Pinpoint the cell where the given text exists, returning its (X, Y) midpoint coordinate. 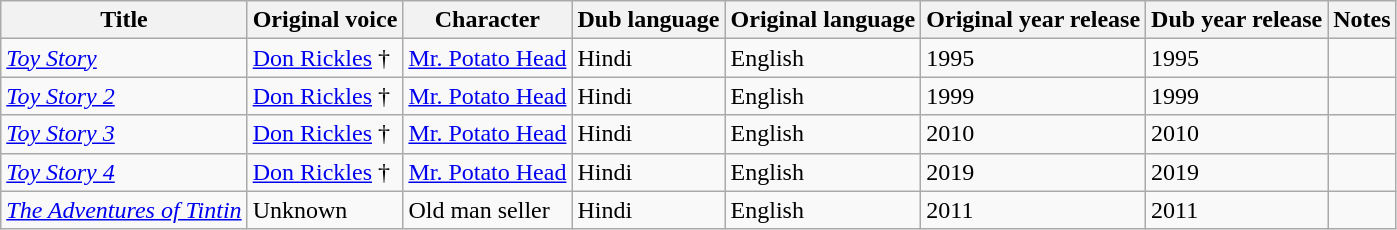
Unknown (325, 210)
The Adventures of Tintin (124, 210)
Toy Story 4 (124, 172)
Title (124, 20)
Original year release (1034, 20)
Dub year release (1237, 20)
Dub language (648, 20)
Old man seller (488, 210)
Original voice (325, 20)
Toy Story 3 (124, 134)
Notes (1362, 20)
Character (488, 20)
Toy Story 2 (124, 96)
Original language (823, 20)
Toy Story (124, 58)
